Capture the cell that displays the provided text and extract its [X, Y] central coordinate. 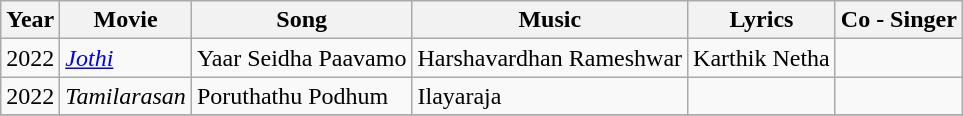
Music [550, 20]
Yaar Seidha Paavamo [302, 58]
Co - Singer [898, 20]
Jothi [126, 58]
Song [302, 20]
Karthik Netha [762, 58]
Ilayaraja [550, 96]
Movie [126, 20]
Year [30, 20]
Lyrics [762, 20]
Poruthathu Podhum [302, 96]
Harshavardhan Rameshwar [550, 58]
Tamilarasan [126, 96]
